Scan for the cell matching the given text and deliver its [X, Y] coordinate at center. 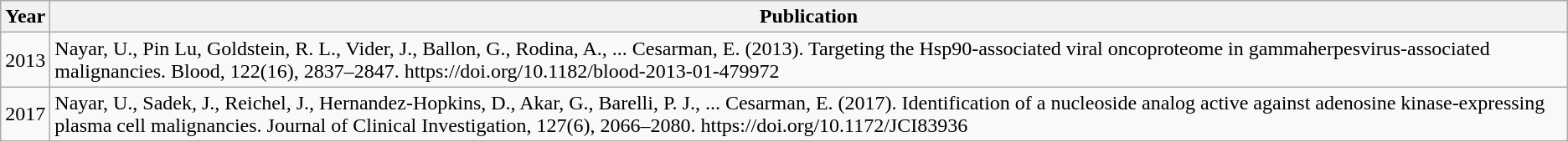
Year [25, 17]
2017 [25, 114]
Publication [809, 17]
2013 [25, 60]
